Determine the [X, Y] coordinate at the center of the cell enclosing the given text.  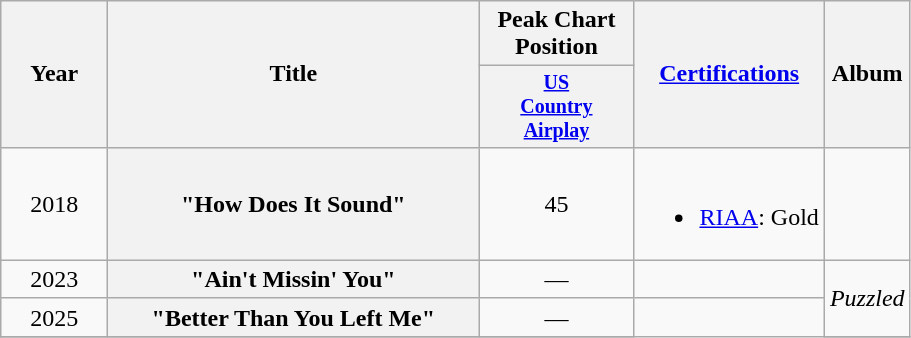
2018 [54, 204]
Puzzled [867, 298]
Year [54, 74]
RIAA: Gold [729, 204]
Title [294, 74]
2023 [54, 279]
"Ain't Missin' You" [294, 279]
USCountryAirplay [556, 106]
45 [556, 204]
"How Does It Sound" [294, 204]
2025 [54, 317]
Certifications [729, 74]
"Better Than You Left Me" [294, 317]
Album [867, 74]
Peak Chart Position [556, 34]
